Provide the [x, y] coordinate of the cell's center where the given text is located.  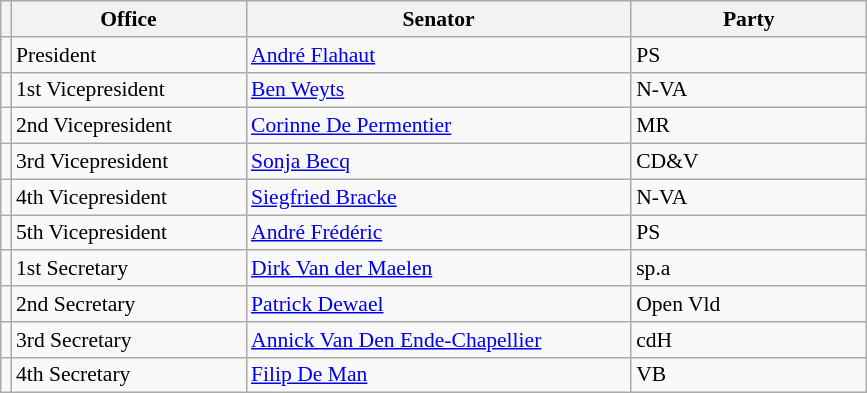
Senator [438, 19]
4th Vicepresident [128, 197]
VB [748, 375]
Open Vld [748, 304]
Sonja Becq [438, 162]
2nd Vicepresident [128, 126]
cdH [748, 340]
1st Secretary [128, 269]
1st Vicepresident [128, 90]
André Flahaut [438, 55]
Siegfried Bracke [438, 197]
Annick Van Den Ende-Chapellier [438, 340]
CD&V [748, 162]
President [128, 55]
Corinne De Permentier [438, 126]
Office [128, 19]
Filip De Man [438, 375]
MR [748, 126]
Ben Weyts [438, 90]
Dirk Van der Maelen [438, 269]
Party [748, 19]
2nd Secretary [128, 304]
Patrick Dewael [438, 304]
4th Secretary [128, 375]
sp.a [748, 269]
3rd Secretary [128, 340]
5th Vicepresident [128, 233]
André Frédéric [438, 233]
3rd Vicepresident [128, 162]
